Identify which cell holds the provided text, then report its [x, y] central coordinate. 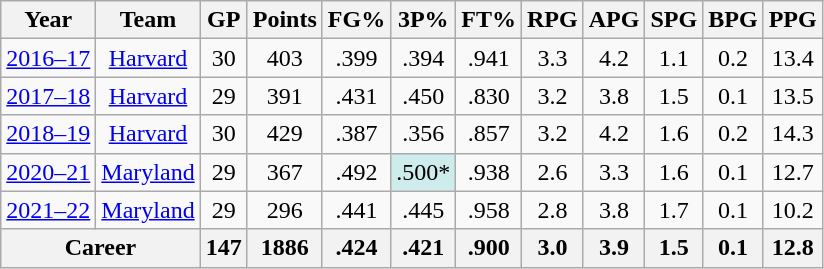
2018–19 [48, 134]
.830 [489, 96]
367 [284, 172]
SPG [674, 20]
2020–21 [48, 172]
.958 [489, 210]
3P% [424, 20]
.492 [356, 172]
FT% [489, 20]
PPG [792, 20]
13.4 [792, 58]
.445 [424, 210]
1886 [284, 248]
429 [284, 134]
2016–17 [48, 58]
391 [284, 96]
APG [614, 20]
.500* [424, 172]
.424 [356, 248]
Career [100, 248]
12.8 [792, 248]
3.0 [553, 248]
147 [224, 248]
RPG [553, 20]
Team [148, 20]
2.6 [553, 172]
.399 [356, 58]
Points [284, 20]
BPG [733, 20]
1.1 [674, 58]
.441 [356, 210]
.387 [356, 134]
2021–22 [48, 210]
3.9 [614, 248]
12.7 [792, 172]
.356 [424, 134]
10.2 [792, 210]
1.7 [674, 210]
2.8 [553, 210]
.431 [356, 96]
.394 [424, 58]
.421 [424, 248]
.941 [489, 58]
Year [48, 20]
13.5 [792, 96]
403 [284, 58]
296 [284, 210]
14.3 [792, 134]
.857 [489, 134]
.900 [489, 248]
.450 [424, 96]
GP [224, 20]
2017–18 [48, 96]
.938 [489, 172]
FG% [356, 20]
